Identify which cell holds the provided text, then report its (x, y) central coordinate. 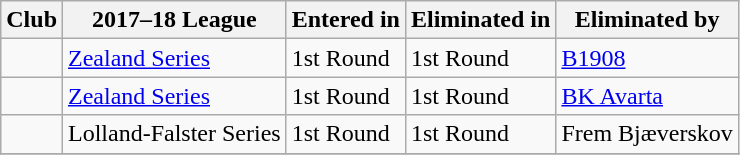
2017–18 League (175, 20)
Eliminated by (647, 20)
Frem Bjæverskov (647, 134)
B1908 (647, 58)
Entered in (346, 20)
Eliminated in (480, 20)
Lolland-Falster Series (175, 134)
BK Avarta (647, 96)
Club (32, 20)
